Scan for the cell matching the given text and deliver its (x, y) coordinate at center. 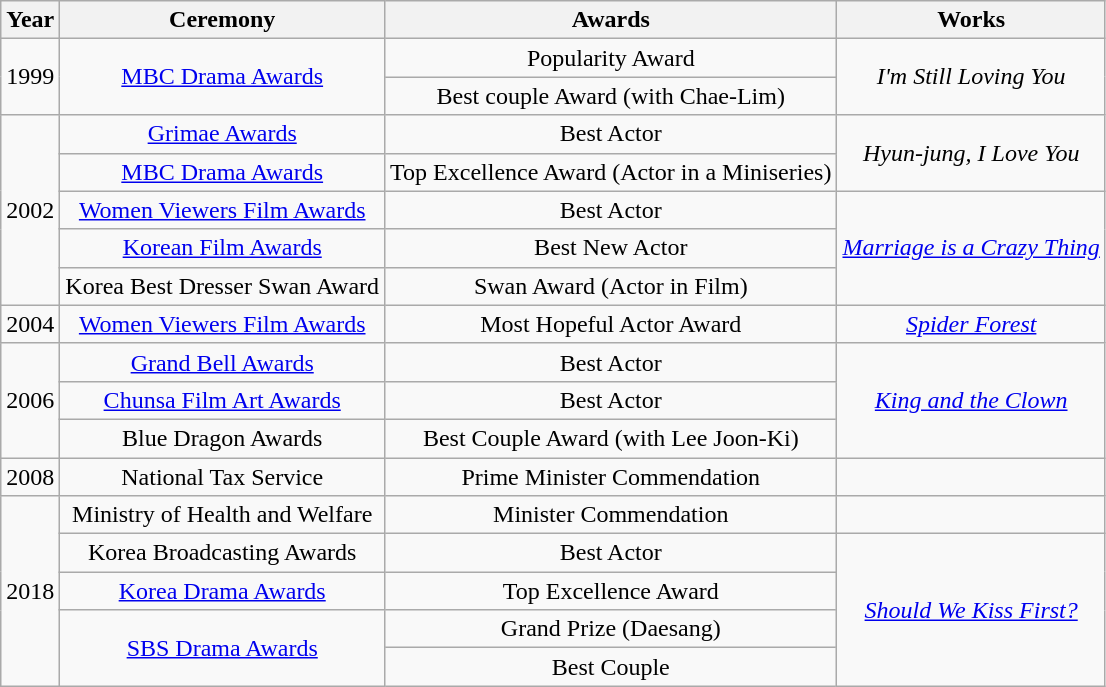
Most Hopeful Actor Award (611, 324)
Ministry of Health and Welfare (222, 515)
Best New Actor (611, 248)
Korea Drama Awards (222, 591)
National Tax Service (222, 477)
1999 (30, 77)
Popularity Award (611, 58)
Top Excellence Award (611, 591)
Minister Commendation (611, 515)
Best Couple (611, 667)
Korea Broadcasting Awards (222, 553)
Hyun-jung, I Love You (971, 153)
Best couple Award (with Chae-Lim) (611, 96)
2008 (30, 477)
Grand Prize (Daesang) (611, 629)
Marriage is a Crazy Thing (971, 248)
Korean Film Awards (222, 248)
Grimae Awards (222, 134)
Works (971, 20)
2004 (30, 324)
2002 (30, 210)
SBS Drama Awards (222, 648)
Top Excellence Award (Actor in a Miniseries) (611, 172)
Korea Best Dresser Swan Award (222, 286)
Prime Minister Commendation (611, 477)
2006 (30, 400)
Awards (611, 20)
Blue Dragon Awards (222, 438)
Spider Forest (971, 324)
Chunsa Film Art Awards (222, 400)
2018 (30, 591)
Grand Bell Awards (222, 362)
Should We Kiss First? (971, 610)
Ceremony (222, 20)
Best Couple Award (with Lee Joon-Ki) (611, 438)
King and the Clown (971, 400)
I'm Still Loving You (971, 77)
Year (30, 20)
Swan Award (Actor in Film) (611, 286)
